Capture the cell that displays the provided text and extract its [x, y] central coordinate. 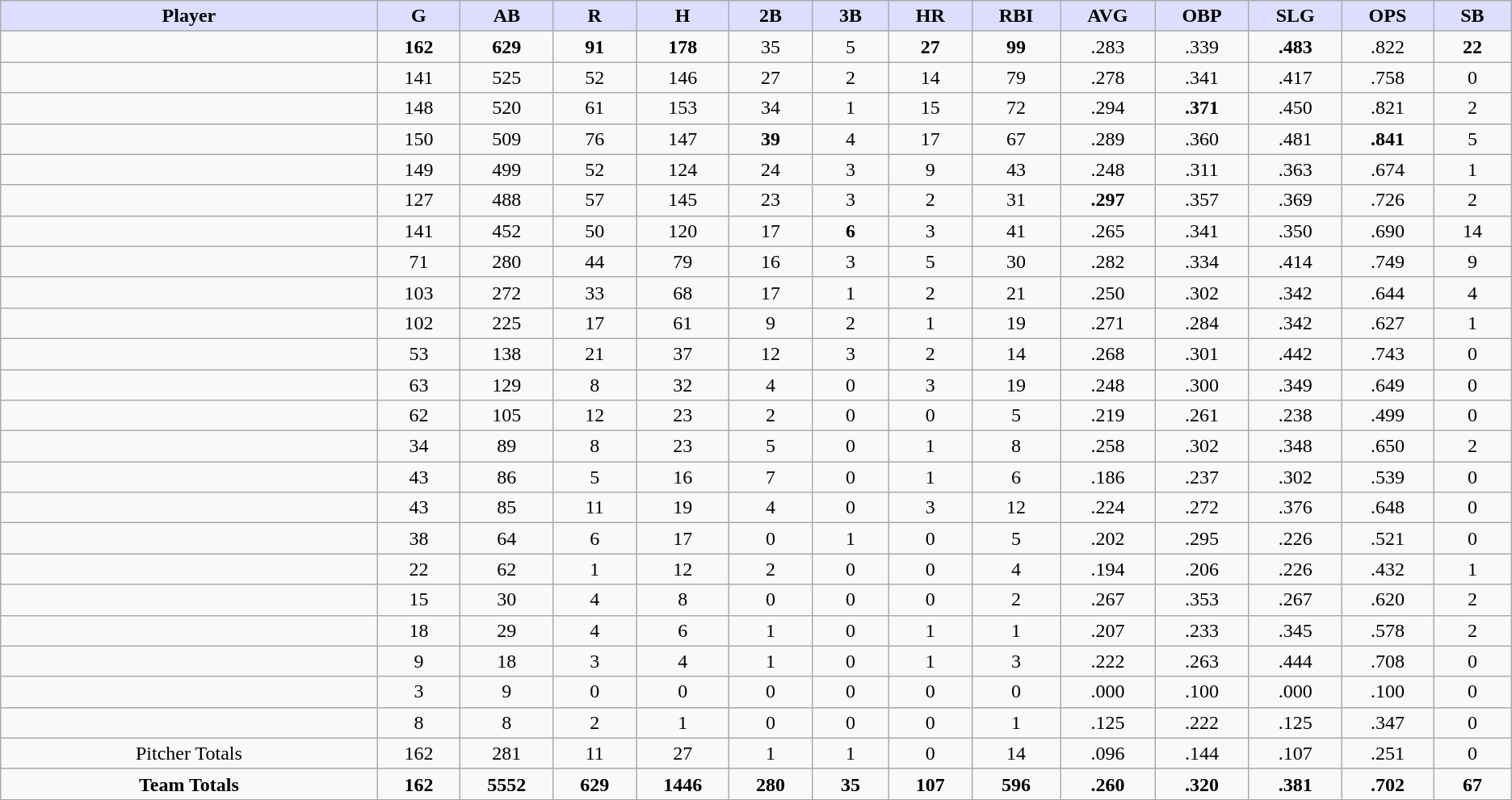
H [683, 16]
71 [418, 262]
.349 [1296, 385]
.334 [1202, 262]
.348 [1296, 446]
64 [507, 538]
.347 [1388, 723]
.251 [1388, 753]
.353 [1202, 600]
99 [1016, 47]
147 [683, 139]
520 [507, 108]
3B [850, 16]
120 [683, 231]
.417 [1296, 77]
105 [507, 416]
.250 [1108, 292]
37 [683, 354]
.238 [1296, 416]
32 [683, 385]
RBI [1016, 16]
596 [1016, 784]
39 [771, 139]
.278 [1108, 77]
.578 [1388, 630]
OBP [1202, 16]
.620 [1388, 600]
.648 [1388, 508]
.237 [1202, 477]
76 [594, 139]
38 [418, 538]
.432 [1388, 569]
HR [930, 16]
31 [1016, 200]
.708 [1388, 661]
.521 [1388, 538]
.224 [1108, 508]
.644 [1388, 292]
.345 [1296, 630]
.743 [1388, 354]
.284 [1202, 323]
.481 [1296, 139]
AB [507, 16]
499 [507, 170]
.444 [1296, 661]
2B [771, 16]
.649 [1388, 385]
.206 [1202, 569]
5552 [507, 784]
.282 [1108, 262]
178 [683, 47]
57 [594, 200]
.357 [1202, 200]
.483 [1296, 47]
.749 [1388, 262]
145 [683, 200]
89 [507, 446]
OPS [1388, 16]
63 [418, 385]
525 [507, 77]
33 [594, 292]
.363 [1296, 170]
146 [683, 77]
.339 [1202, 47]
488 [507, 200]
452 [507, 231]
.265 [1108, 231]
.650 [1388, 446]
.283 [1108, 47]
.371 [1202, 108]
148 [418, 108]
.271 [1108, 323]
R [594, 16]
.499 [1388, 416]
.301 [1202, 354]
225 [507, 323]
Team Totals [189, 784]
.821 [1388, 108]
.268 [1108, 354]
68 [683, 292]
.442 [1296, 354]
53 [418, 354]
G [418, 16]
.822 [1388, 47]
102 [418, 323]
150 [418, 139]
127 [418, 200]
.369 [1296, 200]
85 [507, 508]
91 [594, 47]
.627 [1388, 323]
.260 [1108, 784]
.194 [1108, 569]
29 [507, 630]
124 [683, 170]
.289 [1108, 139]
41 [1016, 231]
72 [1016, 108]
.297 [1108, 200]
149 [418, 170]
.841 [1388, 139]
7 [771, 477]
.263 [1202, 661]
50 [594, 231]
509 [507, 139]
.350 [1296, 231]
Pitcher Totals [189, 753]
.690 [1388, 231]
.376 [1296, 508]
.144 [1202, 753]
1446 [683, 784]
86 [507, 477]
.311 [1202, 170]
.758 [1388, 77]
24 [771, 170]
103 [418, 292]
.261 [1202, 416]
.202 [1108, 538]
Player [189, 16]
.219 [1108, 416]
.702 [1388, 784]
.207 [1108, 630]
.300 [1202, 385]
.107 [1296, 753]
AVG [1108, 16]
.414 [1296, 262]
.360 [1202, 139]
272 [507, 292]
138 [507, 354]
44 [594, 262]
.295 [1202, 538]
153 [683, 108]
.186 [1108, 477]
.096 [1108, 753]
SB [1473, 16]
SLG [1296, 16]
.320 [1202, 784]
.294 [1108, 108]
.233 [1202, 630]
129 [507, 385]
.539 [1388, 477]
.258 [1108, 446]
107 [930, 784]
.450 [1296, 108]
281 [507, 753]
.674 [1388, 170]
.726 [1388, 200]
.381 [1296, 784]
.272 [1202, 508]
